Detect which cell encompasses the target text, then output its [x, y] center coordinate. 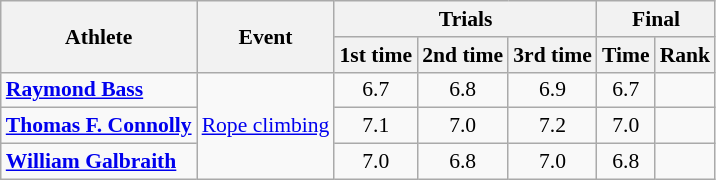
Trials [465, 19]
Rank [686, 55]
6.9 [552, 90]
Athlete [99, 36]
3rd time [552, 55]
Final [656, 19]
1st time [376, 55]
Time [626, 55]
Event [266, 36]
7.2 [552, 126]
Raymond Bass [99, 90]
7.1 [376, 126]
William Galbraith [99, 162]
Thomas F. Connolly [99, 126]
2nd time [462, 55]
Rope climbing [266, 126]
